Determine the (x, y) coordinate at the center of the cell enclosing the given text.  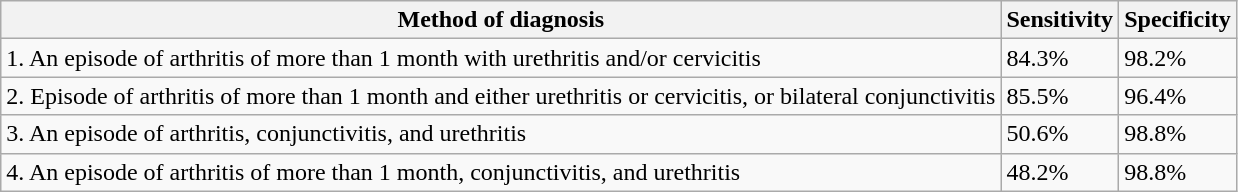
85.5% (1060, 96)
Specificity (1178, 20)
Sensitivity (1060, 20)
96.4% (1178, 96)
1. An episode of arthritis of more than 1 month with urethritis and/or cervicitis (501, 58)
48.2% (1060, 172)
2. Episode of arthritis of more than 1 month and either urethritis or cervicitis, or bilateral conjunctivitis (501, 96)
4. An episode of arthritis of more than 1 month, conjunctivitis, and urethritis (501, 172)
84.3% (1060, 58)
3. An episode of arthritis, conjunctivitis, and urethritis (501, 134)
Method of diagnosis (501, 20)
98.2% (1178, 58)
50.6% (1060, 134)
